Capture the cell that displays the provided text and extract its (X, Y) central coordinate. 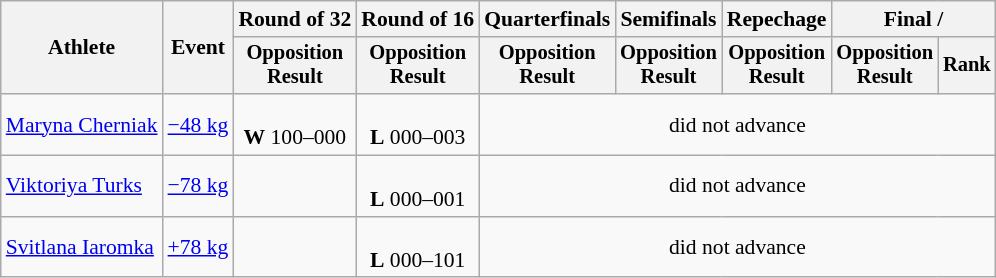
Repechage (777, 19)
L 000–101 (418, 248)
L 000–001 (418, 186)
L 000–003 (418, 124)
Quarterfinals (547, 19)
Round of 16 (418, 19)
Semifinals (668, 19)
+78 kg (198, 248)
Athlete (82, 48)
Viktoriya Turks (82, 186)
Event (198, 48)
Final / (913, 19)
Round of 32 (294, 19)
−78 kg (198, 186)
−48 kg (198, 124)
Rank (967, 66)
Maryna Cherniak (82, 124)
W 100–000 (294, 124)
Svitlana Iaromka (82, 248)
